Identify which cell holds the provided text, then report its (x, y) central coordinate. 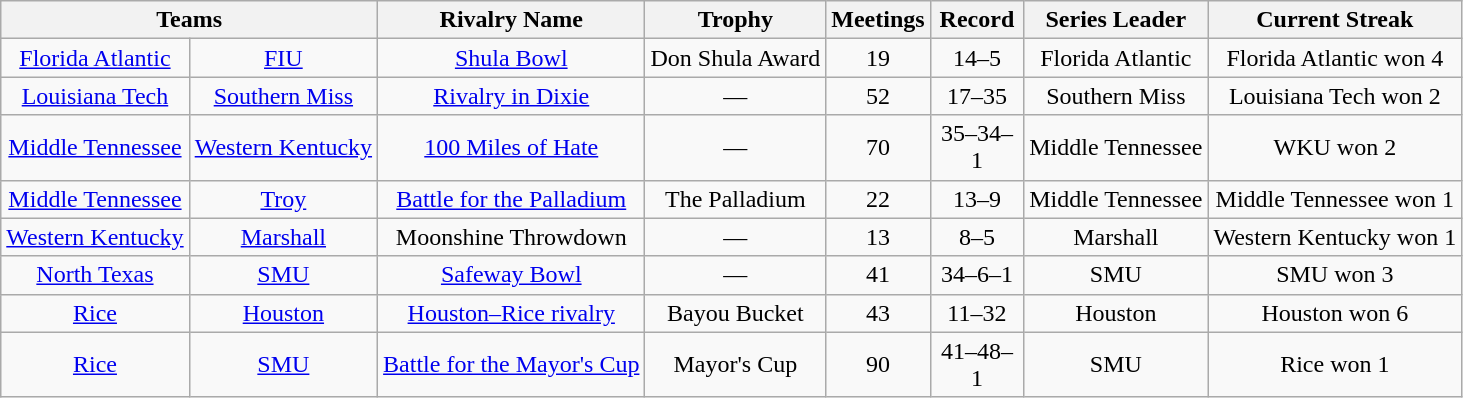
Current Streak (1335, 20)
13 (878, 237)
Series Leader (1116, 20)
Rivalry Name (512, 20)
17–35 (977, 96)
90 (878, 364)
Houston–Rice rivalry (512, 313)
Record (977, 20)
Rivalry in Dixie (512, 96)
Troy (283, 199)
Louisiana Tech (95, 96)
Bayou Bucket (736, 313)
Teams (190, 20)
North Texas (95, 275)
Middle Tennessee won 1 (1335, 199)
Louisiana Tech won 2 (1335, 96)
Houston won 6 (1335, 313)
SMU won 3 (1335, 275)
The Palladium (736, 199)
Rice won 1 (1335, 364)
Battle for the Mayor's Cup (512, 364)
41–48–1 (977, 364)
Battle for the Palladium (512, 199)
Shula Bowl (512, 58)
Moonshine Throwdown (512, 237)
70 (878, 148)
Florida Atlantic won 4 (1335, 58)
Meetings (878, 20)
43 (878, 313)
WKU won 2 (1335, 148)
8–5 (977, 237)
Western Kentucky won 1 (1335, 237)
Trophy (736, 20)
13–9 (977, 199)
14–5 (977, 58)
11–32 (977, 313)
Mayor's Cup (736, 364)
Don Shula Award (736, 58)
100 Miles of Hate (512, 148)
Safeway Bowl (512, 275)
41 (878, 275)
22 (878, 199)
19 (878, 58)
52 (878, 96)
35–34–1 (977, 148)
FIU (283, 58)
34–6–1 (977, 275)
